Return the (x, y) coordinate for the center point of the cell that contains the specified text.  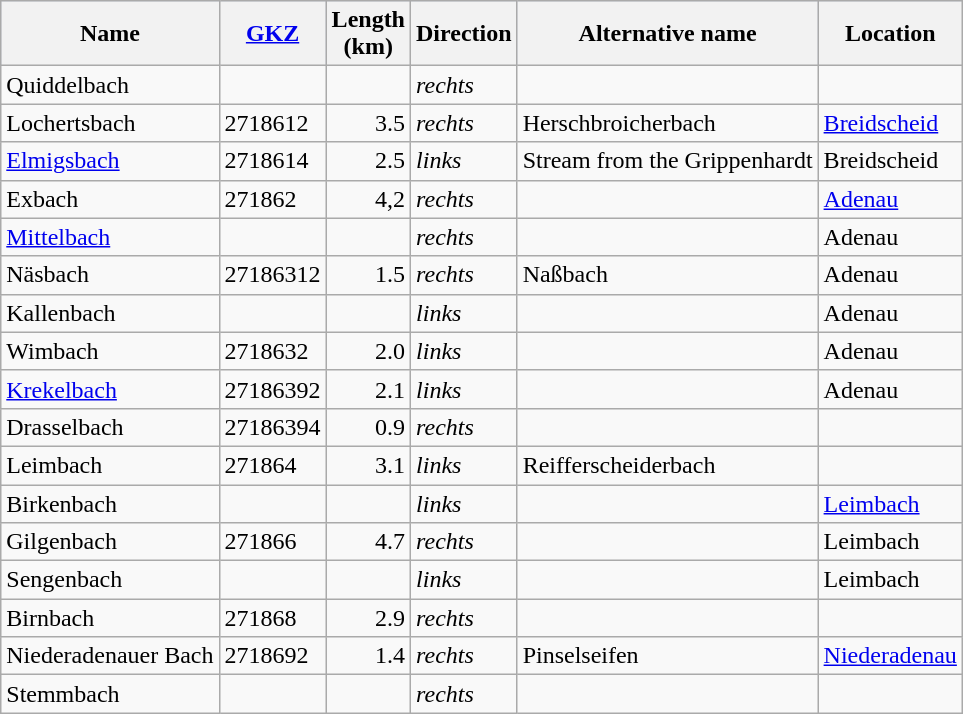
271868 (272, 618)
Gilgenbach (110, 542)
2718632 (272, 351)
Niederadenau (890, 656)
271866 (272, 542)
2.1 (368, 389)
GKZ (272, 34)
Birnbach (110, 618)
Birkenbach (110, 503)
Pinselseifen (668, 656)
2.5 (368, 161)
Length(km) (368, 34)
2718614 (272, 161)
Herschbroicherbach (668, 123)
Kallenbach (110, 313)
271862 (272, 199)
2718612 (272, 123)
Krekelbach (110, 389)
3.1 (368, 465)
Elmigsbach (110, 161)
Naßbach (668, 275)
Sengenbach (110, 580)
Lochertsbach (110, 123)
0.9 (368, 427)
Niederadenauer Bach (110, 656)
Drasselbach (110, 427)
1.4 (368, 656)
Mittelbach (110, 237)
Quiddelbach (110, 85)
Alternative name (668, 34)
Stream from the Grippenhardt (668, 161)
Direction (464, 34)
271864 (272, 465)
3.5 (368, 123)
Wimbach (110, 351)
Reifferscheiderbach (668, 465)
Name (110, 34)
27186392 (272, 389)
1.5 (368, 275)
Location (890, 34)
Exbach (110, 199)
2718692 (272, 656)
2.0 (368, 351)
27186394 (272, 427)
4,2 (368, 199)
Näsbach (110, 275)
27186312 (272, 275)
Stemmbach (110, 694)
4.7 (368, 542)
2.9 (368, 618)
